Output the (X, Y) coordinate of the center of the cell containing the given text.  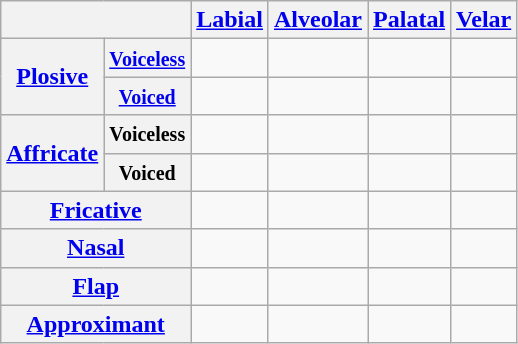
Alveolar (318, 20)
Approximant (96, 324)
Plosive (52, 77)
Palatal (410, 20)
Velar (484, 20)
Fricative (96, 210)
Labial (230, 20)
Nasal (96, 248)
Flap (96, 286)
Affricate (52, 153)
